Locate the cell with the specified text and output its [X, Y] center coordinate. 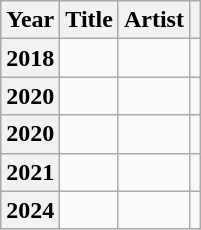
2021 [30, 172]
2018 [30, 58]
Title [90, 20]
Year [30, 20]
2024 [30, 210]
Artist [154, 20]
